Extract the [X, Y] coordinate from the center of the cell holding the provided text.  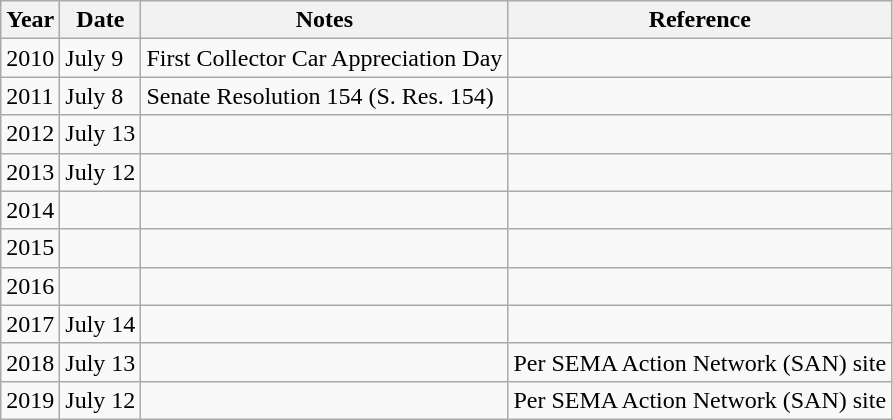
Year [30, 20]
Date [100, 20]
2013 [30, 172]
2017 [30, 324]
2019 [30, 400]
2011 [30, 96]
Senate Resolution 154 (S. Res. 154) [324, 96]
First Collector Car Appreciation Day [324, 58]
Notes [324, 20]
2018 [30, 362]
2012 [30, 134]
2014 [30, 210]
2015 [30, 248]
July 9 [100, 58]
July 14 [100, 324]
July 8 [100, 96]
Reference [700, 20]
2016 [30, 286]
2010 [30, 58]
